Find where the given text appears and provide that cell's center as (x, y) coordinate. 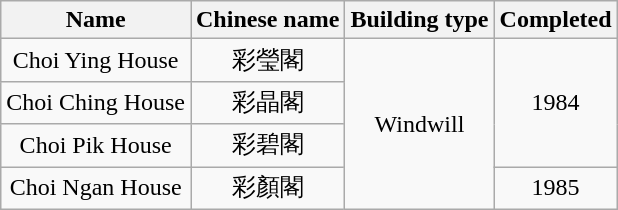
彩瑩閣 (267, 60)
彩碧閣 (267, 146)
1985 (556, 188)
Choi Ching House (96, 102)
1984 (556, 103)
Name (96, 20)
Completed (556, 20)
Choi Pik House (96, 146)
彩顏閣 (267, 188)
Windwill (420, 124)
彩晶閣 (267, 102)
Building type (420, 20)
Choi Ngan House (96, 188)
Chinese name (267, 20)
Choi Ying House (96, 60)
